Identify which cell holds the provided text, then report its [x, y] central coordinate. 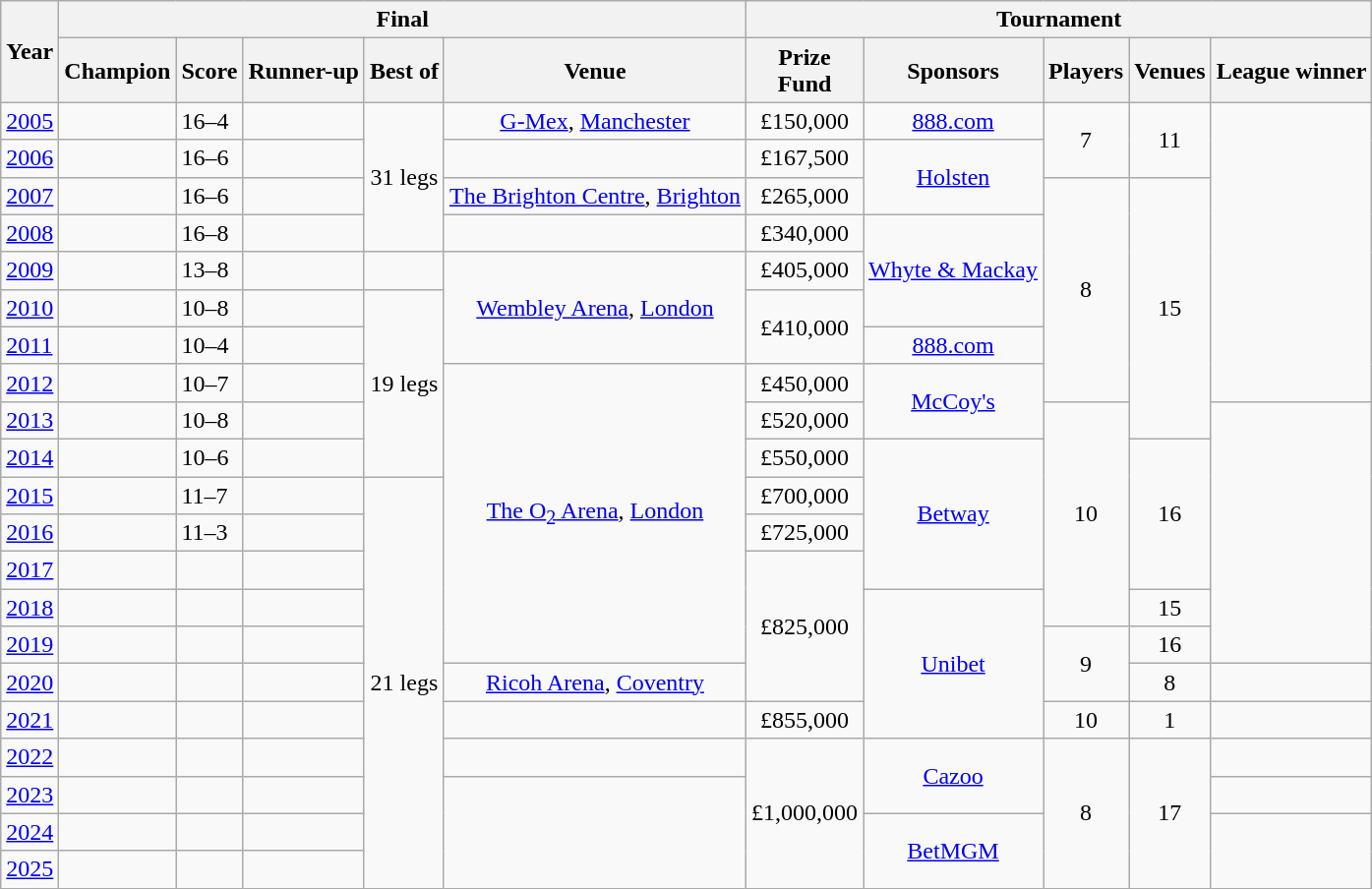
2017 [30, 570]
£450,000 [805, 383]
11–3 [209, 533]
Runner-up [304, 71]
£520,000 [805, 420]
7 [1086, 140]
Venues [1170, 71]
£167,500 [805, 158]
19 legs [403, 383]
Ricoh Arena, Coventry [594, 682]
£410,000 [805, 326]
2019 [30, 645]
Final [403, 20]
BetMGM [954, 851]
2006 [30, 158]
2023 [30, 795]
Prize Fund [805, 71]
Venue [594, 71]
Holsten [954, 177]
11–7 [209, 495]
£550,000 [805, 457]
League winner [1291, 71]
13–8 [209, 270]
Champion [118, 71]
11 [1170, 140]
£1,000,000 [805, 813]
2007 [30, 196]
2021 [30, 720]
2011 [30, 345]
17 [1170, 813]
16–4 [209, 121]
Players [1086, 71]
Wembley Arena, London [594, 308]
2008 [30, 233]
£855,000 [805, 720]
£265,000 [805, 196]
Score [209, 71]
Whyte & Mackay [954, 270]
2016 [30, 533]
2012 [30, 383]
16–8 [209, 233]
£405,000 [805, 270]
£340,000 [805, 233]
G-Mex, Manchester [594, 121]
Sponsors [954, 71]
Cazoo [954, 776]
21 legs [403, 682]
2015 [30, 495]
10–4 [209, 345]
2022 [30, 757]
9 [1086, 664]
1 [1170, 720]
Unibet [954, 664]
2020 [30, 682]
£700,000 [805, 495]
The O2 Arena, London [594, 513]
2010 [30, 308]
Year [30, 51]
McCoy's [954, 401]
Betway [954, 513]
Tournament [1058, 20]
£150,000 [805, 121]
31 legs [403, 177]
£725,000 [805, 533]
2005 [30, 121]
Best of [403, 71]
10–7 [209, 383]
2014 [30, 457]
2013 [30, 420]
10–6 [209, 457]
2024 [30, 832]
2025 [30, 869]
2018 [30, 608]
£825,000 [805, 626]
The Brighton Centre, Brighton [594, 196]
2009 [30, 270]
